Capture the cell that displays the provided text and extract its (X, Y) central coordinate. 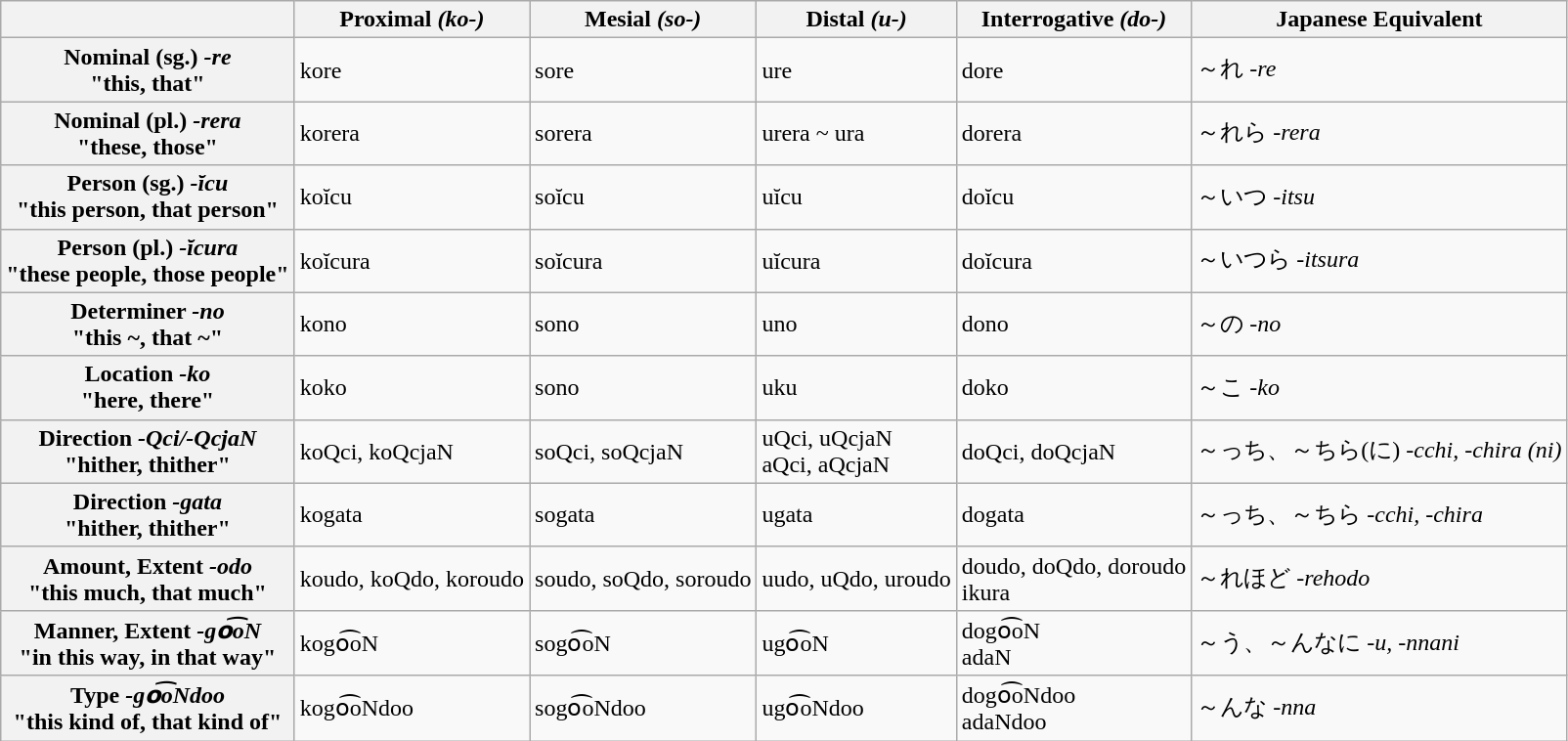
kogo͡oNdoo (412, 708)
～こ -ko (1379, 387)
urera ~ ura (856, 133)
Person (pl.) -ĭcura"these people, those people" (148, 260)
sore (643, 70)
～んな -nna (1379, 708)
Type -go͡oNdoo"this kind of, that kind of" (148, 708)
Direction -gata"hither, thither" (148, 514)
Location -ko"here, there" (148, 387)
dogata (1073, 514)
～れほど -rehodo (1379, 579)
sorera (643, 133)
sogo͡oNdoo (643, 708)
ugo͡oN (856, 643)
～いつら -itsura (1379, 260)
Proximal (ko-) (412, 20)
kogo͡oN (412, 643)
soĭcura (643, 260)
～っち、～ちら(に) -cchi, -chira (ni) (1379, 452)
～う、～んなに -u, -nnani (1379, 643)
sogata (643, 514)
Manner, Extent -go͡oN"in this way, in that way" (148, 643)
dore (1073, 70)
uudo, uQdo, uroudo (856, 579)
doko (1073, 387)
Nominal (pl.) -rera"these, those" (148, 133)
koĭcura (412, 260)
doudo, doQdo, doroudoikura (1073, 579)
Interrogative (do-) (1073, 20)
Amount, Extent -odo"this much, that much" (148, 579)
dono (1073, 325)
korera (412, 133)
dorera (1073, 133)
soĭcu (643, 197)
koQci, koQcjaN (412, 452)
koudo, koQdo, koroudo (412, 579)
kore (412, 70)
dogo͡oNadaN (1073, 643)
koko (412, 387)
uQci, uQcjaNaQci, aQcjaN (856, 452)
uĭcu (856, 197)
～の -no (1379, 325)
Determiner -no"this ~, that ~" (148, 325)
～れ -re (1379, 70)
uĭcura (856, 260)
sogo͡oN (643, 643)
ugo͡oNdoo (856, 708)
koĭcu (412, 197)
uku (856, 387)
doĭcura (1073, 260)
Nominal (sg.) -re"this, that" (148, 70)
～れら -rera (1379, 133)
ugata (856, 514)
kono (412, 325)
ure (856, 70)
Direction -Qci/-QcjaN"hither, thither" (148, 452)
Distal (u-) (856, 20)
Person (sg.) -ĭcu"this person, that person" (148, 197)
doĭcu (1073, 197)
kogata (412, 514)
～っち、～ちら -cchi, -chira (1379, 514)
dogo͡oNdooadaNdoo (1073, 708)
doQci, doQcjaN (1073, 452)
Japanese Equivalent (1379, 20)
soudo, soQdo, soroudo (643, 579)
soQci, soQcjaN (643, 452)
Mesial (so-) (643, 20)
～いつ -itsu (1379, 197)
uno (856, 325)
